Extract the (X, Y) coordinate from the center of the cell holding the provided text.  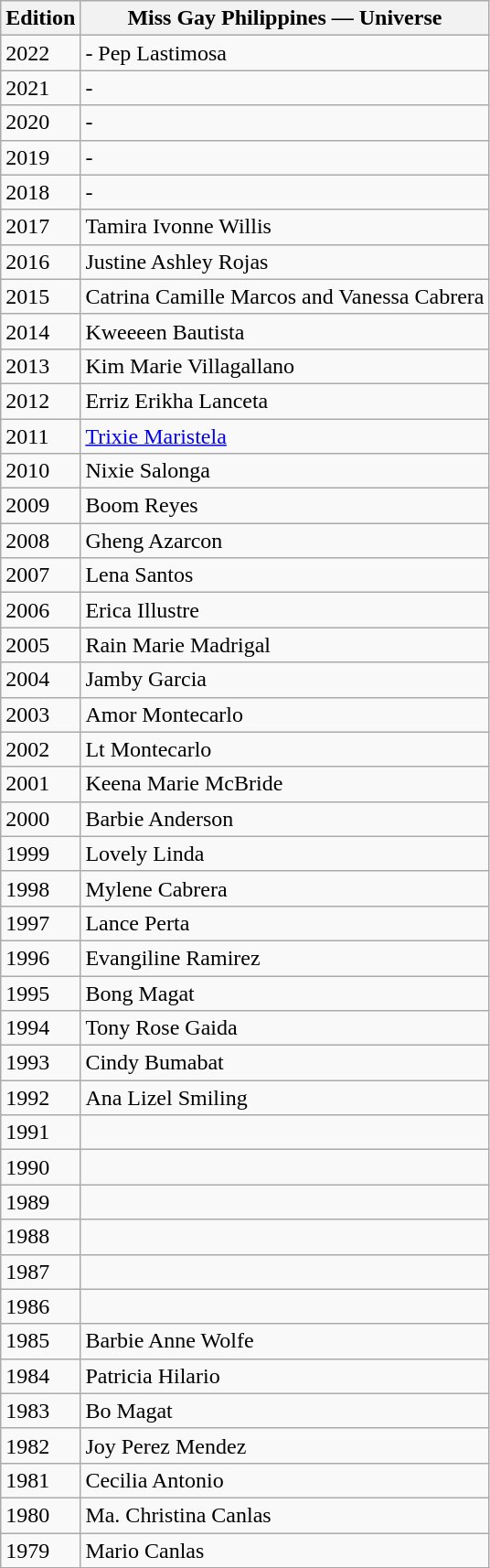
2011 (40, 436)
- Pep Lastimosa (285, 53)
Tamira Ivonne Willis (285, 227)
1989 (40, 1202)
Nixie Salonga (285, 471)
1996 (40, 958)
2005 (40, 645)
1981 (40, 1480)
Lance Perta (285, 923)
1990 (40, 1167)
2021 (40, 88)
Miss Gay Philippines — Universe (285, 18)
1991 (40, 1133)
Cecilia Antonio (285, 1480)
Lena Santos (285, 575)
Lt Montecarlo (285, 749)
Boom Reyes (285, 506)
Evangiline Ramirez (285, 958)
2012 (40, 401)
2007 (40, 575)
1982 (40, 1445)
2014 (40, 331)
1980 (40, 1515)
Lovely Linda (285, 854)
Joy Perez Mendez (285, 1445)
1994 (40, 1028)
Erriz Erikha Lanceta (285, 401)
1999 (40, 854)
Tony Rose Gaida (285, 1028)
1992 (40, 1098)
2003 (40, 714)
Gheng Azarcon (285, 541)
2004 (40, 680)
2000 (40, 819)
Erica Illustre (285, 610)
Edition (40, 18)
Trixie Maristela (285, 436)
Barbie Anderson (285, 819)
Ana Lizel Smiling (285, 1098)
1983 (40, 1411)
2020 (40, 123)
1988 (40, 1237)
2006 (40, 610)
1997 (40, 923)
Mario Canlas (285, 1551)
1979 (40, 1551)
2022 (40, 53)
1985 (40, 1341)
Barbie Anne Wolfe (285, 1341)
Cindy Bumabat (285, 1063)
2002 (40, 749)
Keena Marie McBride (285, 784)
Justine Ashley Rojas (285, 262)
Ma. Christina Canlas (285, 1515)
2018 (40, 192)
Mylene Cabrera (285, 888)
2008 (40, 541)
1995 (40, 993)
Amor Montecarlo (285, 714)
Jamby Garcia (285, 680)
2019 (40, 157)
2010 (40, 471)
2009 (40, 506)
1984 (40, 1376)
1987 (40, 1272)
Bo Magat (285, 1411)
2015 (40, 296)
1986 (40, 1306)
Kim Marie Villagallano (285, 366)
2016 (40, 262)
1993 (40, 1063)
2001 (40, 784)
2013 (40, 366)
Patricia Hilario (285, 1376)
Kweeeen Bautista (285, 331)
Rain Marie Madrigal (285, 645)
Bong Magat (285, 993)
1998 (40, 888)
Catrina Camille Marcos and Vanessa Cabrera (285, 296)
2017 (40, 227)
